Scan for the cell matching the given text and deliver its (x, y) coordinate at center. 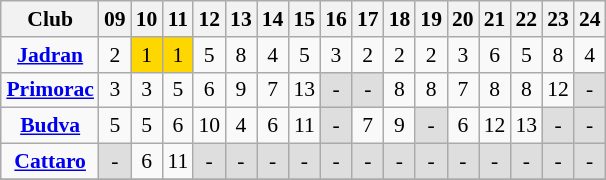
Budva (50, 126)
Jadran (50, 55)
17 (368, 19)
Club (50, 19)
22 (526, 19)
21 (495, 19)
15 (304, 19)
16 (336, 19)
19 (431, 19)
24 (590, 19)
20 (463, 19)
14 (273, 19)
23 (558, 19)
Cattaro (50, 162)
18 (400, 19)
Primorac (50, 90)
09 (115, 19)
